Output the [X, Y] coordinate of the center of the cell containing the given text.  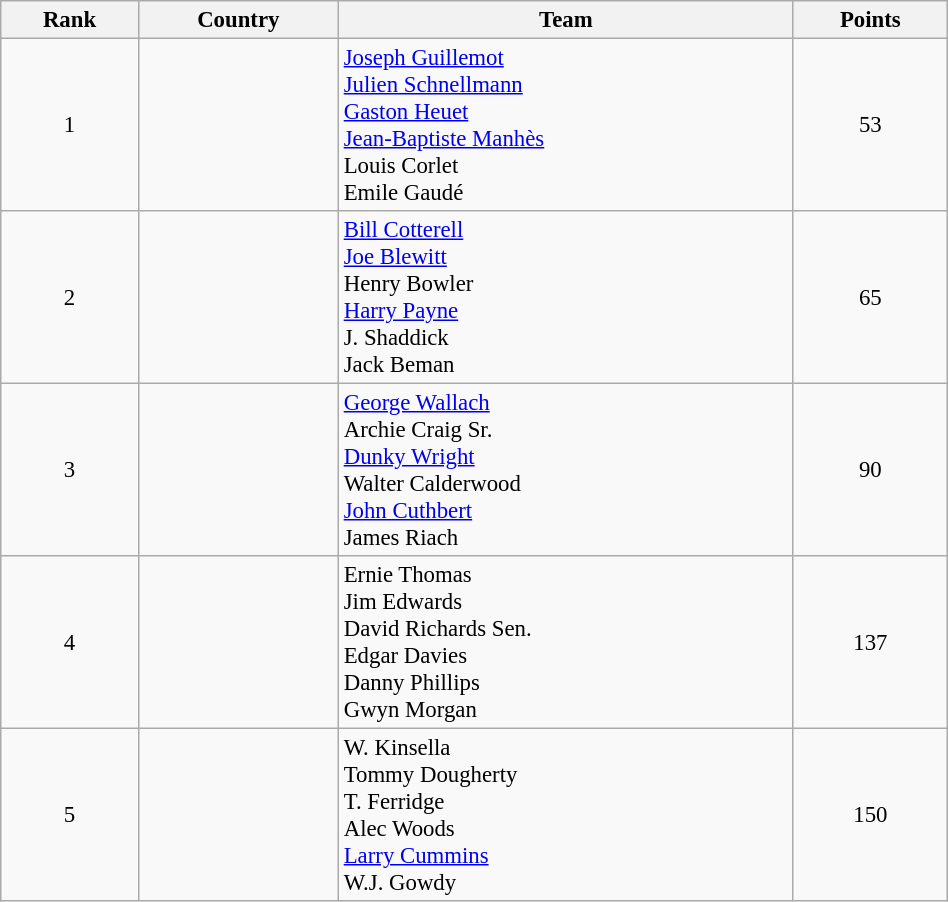
Ernie ThomasJim EdwardsDavid Richards Sen.Edgar DaviesDanny PhillipsGwyn Morgan [566, 642]
5 [70, 816]
Joseph GuillemotJulien SchnellmannGaston HeuetJean-Baptiste ManhèsLouis CorletEmile Gaudé [566, 126]
2 [70, 298]
Rank [70, 20]
137 [870, 642]
1 [70, 126]
4 [70, 642]
3 [70, 470]
90 [870, 470]
Country [238, 20]
150 [870, 816]
Bill CotterellJoe BlewittHenry BowlerHarry PayneJ. ShaddickJack Beman [566, 298]
53 [870, 126]
Points [870, 20]
Team [566, 20]
65 [870, 298]
George WallachArchie Craig Sr.Dunky WrightWalter CalderwoodJohn CuthbertJames Riach [566, 470]
W. KinsellaTommy DoughertyT. FerridgeAlec WoodsLarry CumminsW.J. Gowdy [566, 816]
